Return [x, y] of the center of cell containing provided text 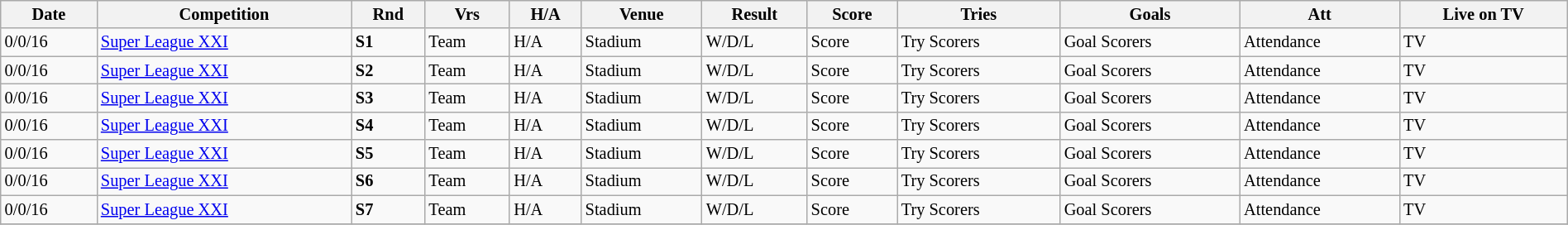
Result [754, 14]
Venue [642, 14]
Date [49, 14]
Competition [224, 14]
S2 [389, 70]
S6 [389, 181]
S4 [389, 126]
Tries [979, 14]
S3 [389, 98]
S7 [389, 209]
Goals [1150, 14]
S1 [389, 42]
Att [1320, 14]
Rnd [389, 14]
Live on TV [1484, 14]
Vrs [468, 14]
S5 [389, 154]
